Provide the (x, y) coordinate of the cell's center where the given text is located.  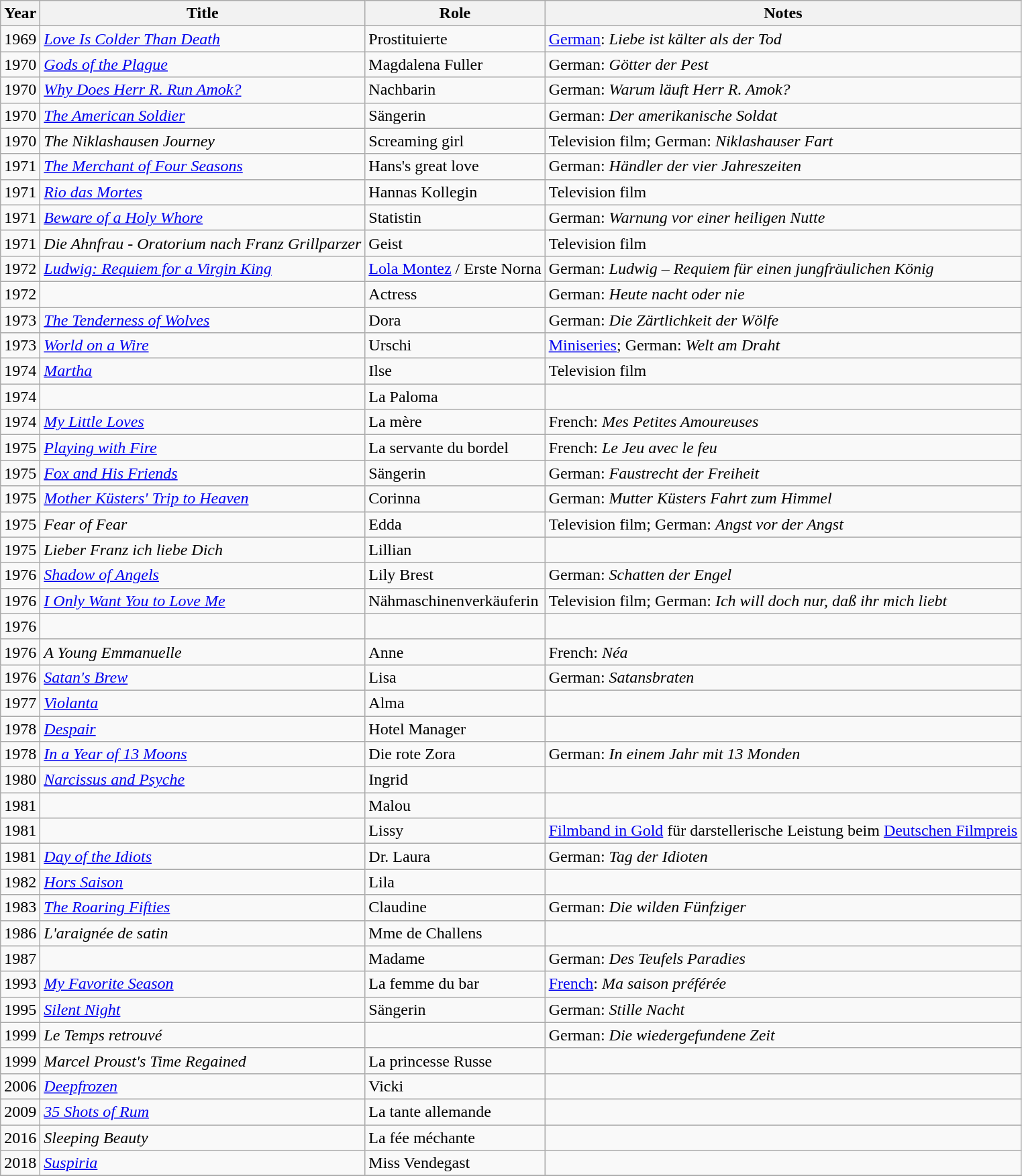
Sleeping Beauty (203, 1138)
World on a Wire (203, 346)
Die rote Zora (455, 754)
Suspiria (203, 1163)
German: Die Zärtlichkeit der Wölfe (783, 320)
Silent Night (203, 1010)
Shadow of Angels (203, 575)
Lila (455, 882)
Why Does Herr R. Run Amok? (203, 90)
Ingrid (455, 780)
2009 (20, 1112)
The American Soldier (203, 115)
1986 (20, 933)
German: Der amerikanische Soldat (783, 115)
Nähmaschinenverkäuferin (455, 601)
Prostituierte (455, 39)
Despair (203, 728)
Nachbarin (455, 90)
French: Le Jeu avec le feu (783, 448)
Television film; German: Niklashauser Fart (783, 141)
The Niklashausen Journey (203, 141)
Statistin (455, 217)
Television film; German: Ich will doch nur, daß ihr mich liebt (783, 601)
1982 (20, 882)
35 Shots of Rum (203, 1112)
Lisa (455, 677)
La mère (455, 422)
German: Händler der vier Jahreszeiten (783, 166)
Lillian (455, 550)
Playing with Fire (203, 448)
Violanta (203, 703)
Screaming girl (455, 141)
Ludwig: Requiem for a Virgin King (203, 268)
Fox and His Friends (203, 473)
Actress (455, 294)
Title (203, 13)
Gods of the Plague (203, 64)
German: Stille Nacht (783, 1010)
Claudine (455, 908)
Lily Brest (455, 575)
German: Heute nacht oder nie (783, 294)
In a Year of 13 Moons (203, 754)
German: Tag der Idioten (783, 856)
Deepfrozen (203, 1086)
Hannas Kollegin (455, 192)
My Little Loves (203, 422)
1983 (20, 908)
A Young Emmanuelle (203, 652)
1980 (20, 780)
Mother Küsters' Trip to Heaven (203, 499)
German: Schatten der Engel (783, 575)
The Tenderness of Wolves (203, 320)
Urschi (455, 346)
2016 (20, 1138)
Hans's great love (455, 166)
Rio das Mortes (203, 192)
1969 (20, 39)
L'araignée de satin (203, 933)
1993 (20, 984)
German: Ludwig – Requiem für einen jungfräulichen König (783, 268)
Vicki (455, 1086)
German: Liebe ist kälter als der Tod (783, 39)
Beware of a Holy Whore (203, 217)
Miss Vendegast (455, 1163)
French: Ma saison préférée (783, 984)
Fear of Fear (203, 524)
La princesse Russe (455, 1061)
1995 (20, 1010)
The Merchant of Four Seasons (203, 166)
Lola Montez / Erste Norna (455, 268)
Dora (455, 320)
1977 (20, 703)
Dr. Laura (455, 856)
Narcissus and Psyche (203, 780)
German: Warnung vor einer heiligen Nutte (783, 217)
Le Temps retrouvé (203, 1035)
My Favorite Season (203, 984)
German: Des Teufels Paradies (783, 959)
2018 (20, 1163)
Year (20, 13)
German: Die wilden Fünfziger (783, 908)
La fée méchante (455, 1138)
Hotel Manager (455, 728)
Malou (455, 805)
Magdalena Fuller (455, 64)
Madame (455, 959)
I Only Want You to Love Me (203, 601)
German: Faustrecht der Freiheit (783, 473)
Day of the Idiots (203, 856)
Marcel Proust's Time Regained (203, 1061)
Ilse (455, 371)
Alma (455, 703)
Lieber Franz ich liebe Dich (203, 550)
Anne (455, 652)
Corinna (455, 499)
German: Mutter Küsters Fahrt zum Himmel (783, 499)
Satan's Brew (203, 677)
La tante allemande (455, 1112)
La femme du bar (455, 984)
Mme de Challens (455, 933)
Television film; German: Angst vor der Angst (783, 524)
Miniseries; German: Welt am Draht (783, 346)
Geist (455, 243)
Edda (455, 524)
French: Néa (783, 652)
German: Die wiedergefundene Zeit (783, 1035)
Die Ahnfrau - Oratorium nach Franz Grillparzer (203, 243)
German: Satansbraten (783, 677)
French: Mes Petites Amoureuses (783, 422)
Notes (783, 13)
German: In einem Jahr mit 13 Monden (783, 754)
1987 (20, 959)
German: Götter der Pest (783, 64)
Hors Saison (203, 882)
La servante du bordel (455, 448)
La Paloma (455, 397)
Martha (203, 371)
Role (455, 13)
Filmband in Gold für darstellerische Leistung beim Deutschen Filmpreis (783, 831)
Love Is Colder Than Death (203, 39)
Lissy (455, 831)
2006 (20, 1086)
The Roaring Fifties (203, 908)
German: Warum läuft Herr R. Amok? (783, 90)
